Scan for the cell matching the given text and deliver its (X, Y) coordinate at center. 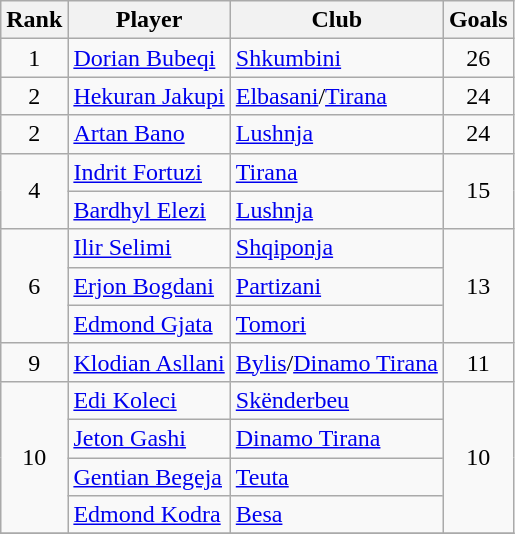
Tomori (336, 324)
Goals (478, 20)
Dorian Bubeqi (149, 58)
Klodian Asllani (149, 362)
Edi Koleci (149, 400)
Elbasani/Tirana (336, 96)
Gentian Begeja (149, 477)
11 (478, 362)
Tirana (336, 172)
Edmond Kodra (149, 515)
15 (478, 191)
Shkumbini (336, 58)
Player (149, 20)
Erjon Bogdani (149, 286)
Skënderbeu (336, 400)
1 (34, 58)
Shqiponja (336, 248)
Jeton Gashi (149, 438)
Teuta (336, 477)
4 (34, 191)
Besa (336, 515)
Edmond Gjata (149, 324)
Dinamo Tirana (336, 438)
Club (336, 20)
Indrit Fortuzi (149, 172)
Bardhyl Elezi (149, 210)
Partizani (336, 286)
6 (34, 286)
13 (478, 286)
9 (34, 362)
26 (478, 58)
Ilir Selimi (149, 248)
Rank (34, 20)
Bylis/Dinamo Tirana (336, 362)
Hekuran Jakupi (149, 96)
Artan Bano (149, 134)
